From the cell containing the given text, extract its center point as [x, y] coordinate. 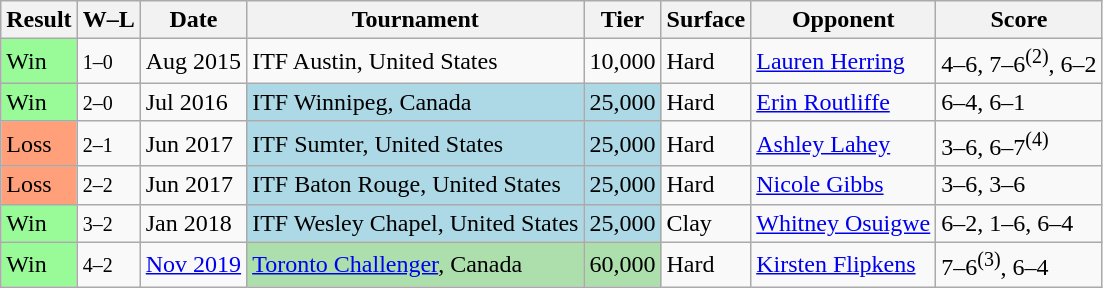
ITF Winnipeg, Canada [416, 102]
Clay [706, 223]
6–4, 6–1 [1019, 102]
2–1 [108, 144]
Jan 2018 [193, 223]
ITF Austin, United States [416, 62]
Surface [706, 20]
Tournament [416, 20]
2–2 [108, 185]
7–6(3), 6–4 [1019, 264]
3–6, 6–7(4) [1019, 144]
4–6, 7–6(2), 6–2 [1019, 62]
ITF Wesley Chapel, United States [416, 223]
W–L [108, 20]
1–0 [108, 62]
ITF Sumter, United States [416, 144]
ITF Baton Rouge, United States [416, 185]
Toronto Challenger, Canada [416, 264]
Whitney Osuigwe [844, 223]
Jul 2016 [193, 102]
10,000 [622, 62]
Lauren Herring [844, 62]
Ashley Lahey [844, 144]
Score [1019, 20]
2–0 [108, 102]
4–2 [108, 264]
3–2 [108, 223]
Nov 2019 [193, 264]
Date [193, 20]
Aug 2015 [193, 62]
Tier [622, 20]
Opponent [844, 20]
Result [39, 20]
60,000 [622, 264]
Erin Routliffe [844, 102]
Nicole Gibbs [844, 185]
6–2, 1–6, 6–4 [1019, 223]
Kirsten Flipkens [844, 264]
3–6, 3–6 [1019, 185]
